Determine the [X, Y] coordinate at the center of the cell enclosing the given text.  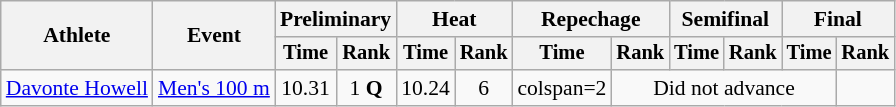
colspan=2 [562, 88]
6 [484, 88]
Athlete [77, 36]
Final [838, 19]
1 Q [366, 88]
Heat [454, 19]
Semifinal [725, 19]
10.31 [306, 88]
Event [214, 36]
Repechage [590, 19]
Did not advance [724, 88]
Davonte Howell [77, 88]
10.24 [426, 88]
Men's 100 m [214, 88]
Preliminary [336, 19]
